Provide the [x, y] coordinate of the cell's center where the given text is located.  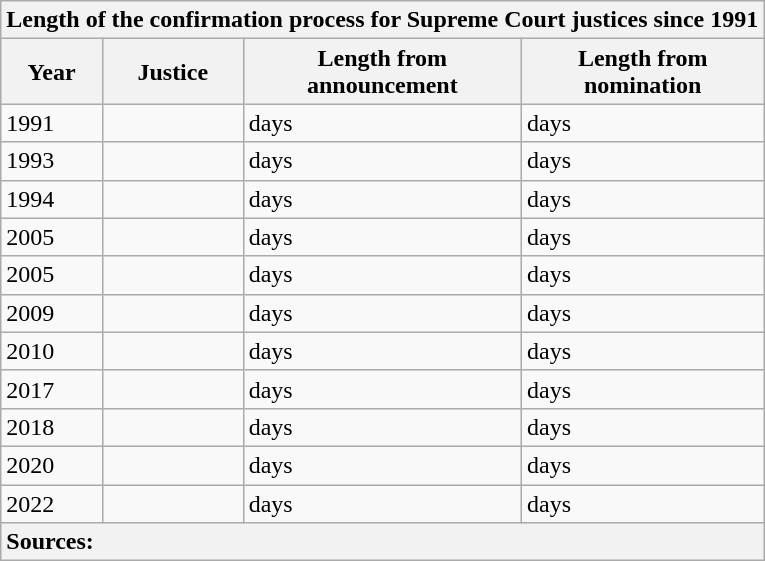
Length of the confirmation process for Supreme Court justices since 1991 [382, 20]
2018 [52, 427]
Sources: [382, 542]
2017 [52, 389]
Justice [172, 72]
Year [52, 72]
1993 [52, 161]
Length fromannouncement [382, 72]
Length fromnomination [643, 72]
2009 [52, 313]
2010 [52, 351]
1991 [52, 123]
2020 [52, 465]
2022 [52, 503]
1994 [52, 199]
